For the text-containing cell, return its midpoint in [X, Y] coordinate format. 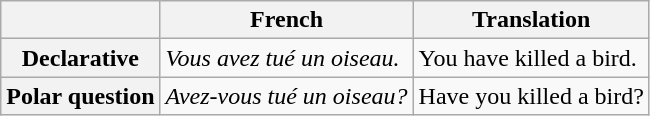
Vous avez tué un oiseau. [286, 58]
Translation [531, 20]
Polar question [80, 96]
Avez-vous tué un oiseau? [286, 96]
You have killed a bird. [531, 58]
Declarative [80, 58]
Have you killed a bird? [531, 96]
French [286, 20]
